Determine the (x, y) coordinate at the center of the cell enclosing the given text.  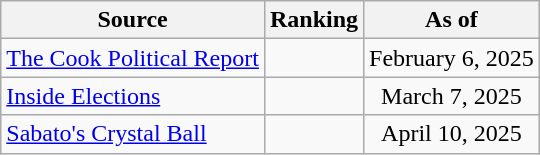
April 10, 2025 (452, 134)
Inside Elections (133, 96)
Source (133, 20)
The Cook Political Report (133, 58)
Ranking (314, 20)
March 7, 2025 (452, 96)
As of (452, 20)
February 6, 2025 (452, 58)
Sabato's Crystal Ball (133, 134)
